Identify which cell holds the provided text, then report its [x, y] central coordinate. 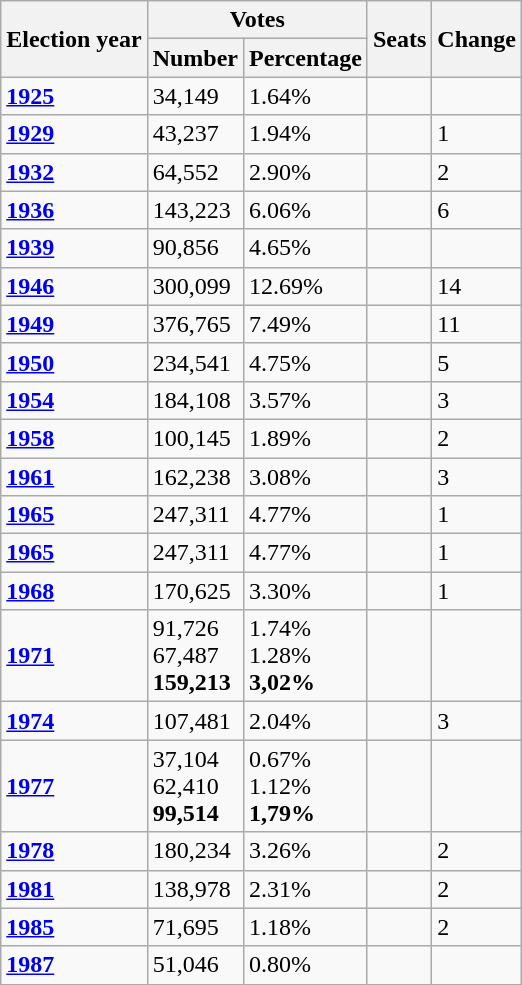
3.08% [306, 477]
1981 [74, 889]
300,099 [195, 286]
5 [477, 362]
12.69% [306, 286]
Votes [257, 20]
138,978 [195, 889]
64,552 [195, 172]
2.04% [306, 721]
1949 [74, 324]
6.06% [306, 210]
1.94% [306, 134]
71,695 [195, 927]
162,238 [195, 477]
1978 [74, 851]
1936 [74, 210]
Change [477, 39]
Percentage [306, 58]
1954 [74, 400]
4.65% [306, 248]
184,108 [195, 400]
90,856 [195, 248]
91,72667,487159,213 [195, 656]
1977 [74, 786]
1.64% [306, 96]
34,149 [195, 96]
0.67%1.12%1,79% [306, 786]
7.49% [306, 324]
4.75% [306, 362]
1971 [74, 656]
11 [477, 324]
Number [195, 58]
43,237 [195, 134]
1925 [74, 96]
143,223 [195, 210]
1.89% [306, 438]
1929 [74, 134]
376,765 [195, 324]
180,234 [195, 851]
1932 [74, 172]
1985 [74, 927]
1939 [74, 248]
234,541 [195, 362]
14 [477, 286]
1961 [74, 477]
3.26% [306, 851]
2.31% [306, 889]
37,10462,41099,514 [195, 786]
1974 [74, 721]
1946 [74, 286]
3.57% [306, 400]
2.90% [306, 172]
1958 [74, 438]
51,046 [195, 965]
6 [477, 210]
170,625 [195, 591]
107,481 [195, 721]
100,145 [195, 438]
0.80% [306, 965]
1.74%1.28%3,02% [306, 656]
1987 [74, 965]
Election year [74, 39]
Seats [399, 39]
1.18% [306, 927]
1968 [74, 591]
3.30% [306, 591]
1950 [74, 362]
